Return the [X, Y] coordinate for the center point of the cell that contains the specified text.  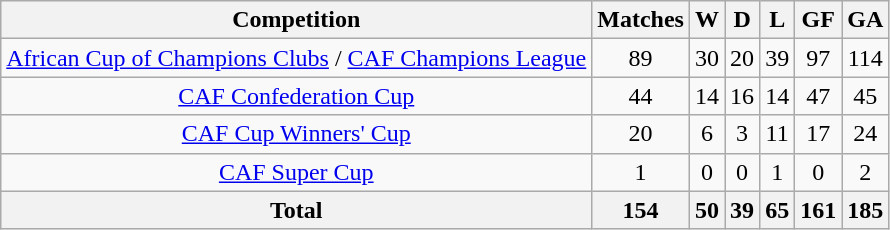
185 [866, 210]
114 [866, 58]
GA [866, 20]
97 [818, 58]
50 [706, 210]
W [706, 20]
154 [641, 210]
2 [866, 172]
44 [641, 96]
Total [296, 210]
89 [641, 58]
16 [742, 96]
Matches [641, 20]
L [778, 20]
11 [778, 134]
65 [778, 210]
GF [818, 20]
6 [706, 134]
24 [866, 134]
African Cup of Champions Clubs / CAF Champions League [296, 58]
3 [742, 134]
30 [706, 58]
D [742, 20]
17 [818, 134]
CAF Cup Winners' Cup [296, 134]
Competition [296, 20]
161 [818, 210]
CAF Super Cup [296, 172]
47 [818, 96]
CAF Confederation Cup [296, 96]
45 [866, 96]
